Return the (X, Y) coordinate for the center point of the cell that contains the specified text.  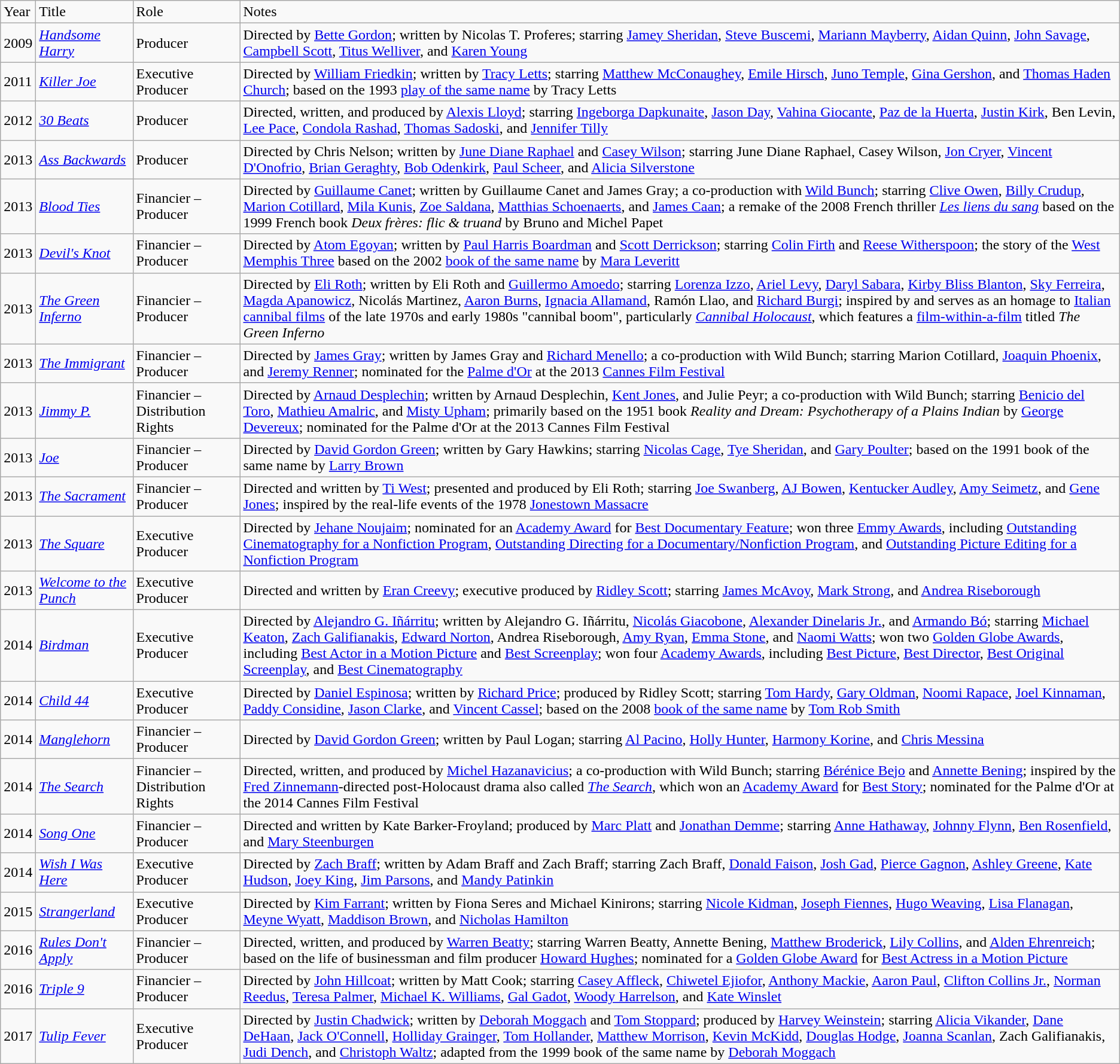
The Green Inferno (84, 309)
Tulip Fever (84, 1036)
Welcome to the Punch (84, 591)
Birdman (84, 646)
Song One (84, 834)
2015 (18, 911)
The Square (84, 543)
Killer Joe (84, 81)
Joe (84, 457)
2011 (18, 81)
Ass Backwards (84, 159)
Directed by David Gordon Green; written by Paul Logan; starring Al Pacino, Holly Hunter, Harmony Korine, and Chris Messina (680, 739)
Notes (680, 12)
Child 44 (84, 701)
Handsome Harry (84, 43)
Blood Ties (84, 206)
Title (84, 12)
Year (18, 12)
Wish I Was Here (84, 872)
2009 (18, 43)
The Sacrament (84, 496)
2012 (18, 121)
Manglehorn (84, 739)
The Immigrant (84, 364)
Jimmy P. (84, 410)
2017 (18, 1036)
Strangerland (84, 911)
The Search (84, 786)
Triple 9 (84, 989)
Directed and written by Eran Creevy; executive produced by Ridley Scott; starring James McAvoy, Mark Strong, and Andrea Riseborough (680, 591)
Role (187, 12)
Rules Don't Apply (84, 950)
30 Beats (84, 121)
Devil's Knot (84, 254)
